Detect which cell encompasses the target text, then output its [x, y] center coordinate. 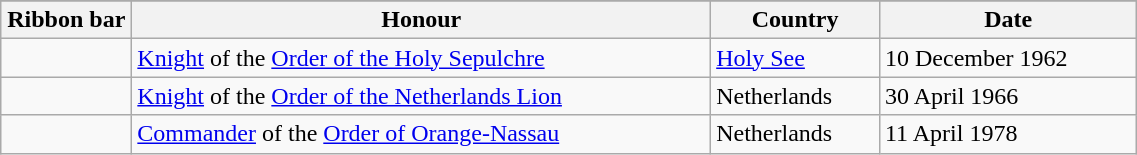
11 April 1978 [1008, 134]
Date [1008, 20]
30 April 1966 [1008, 96]
Country [796, 20]
10 December 1962 [1008, 58]
Knight of the Order of the Netherlands Lion [422, 96]
Honour [422, 20]
Holy See [796, 58]
Commander of the Order of Orange-Nassau [422, 134]
Knight of the Order of the Holy Sepulchre [422, 58]
Ribbon bar [66, 20]
